For the text-containing cell, return its midpoint in [X, Y] coordinate format. 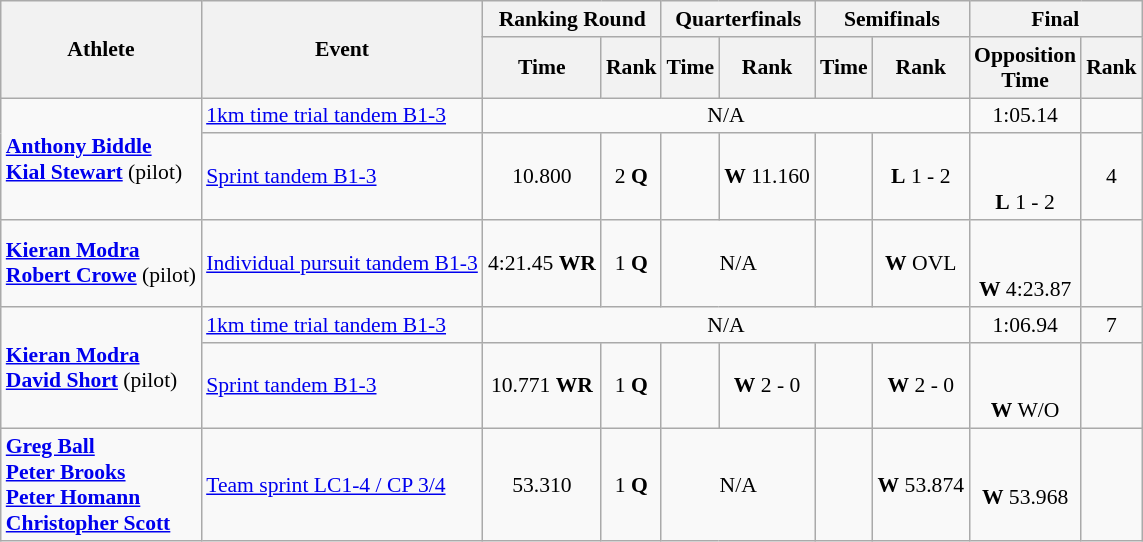
Ranking Round [572, 19]
Anthony Biddle Kial Stewart (pilot) [101, 159]
4 [1112, 178]
W 53.874 [921, 485]
10.800 [542, 178]
W 53.968 [1025, 485]
Individual pursuit tandem B1-3 [342, 264]
Final [1056, 19]
10.771 WR [542, 386]
OppositionTime [1025, 68]
Team sprint LC1-4 / CP 3/4 [342, 485]
Kieran Modra David Short (pilot) [101, 368]
1:06.94 [1025, 325]
W 11.160 [767, 178]
2 Q [632, 178]
W 4:23.87 [1025, 264]
Athlete [101, 50]
Greg Ball Peter Brooks Peter Homann Christopher Scott [101, 485]
7 [1112, 325]
Quarterfinals [738, 19]
Semifinals [892, 19]
Kieran Modra Robert Crowe (pilot) [101, 264]
53.310 [542, 485]
1:05.14 [1025, 116]
Event [342, 50]
4:21.45 WR [542, 264]
W W/O [1025, 386]
W OVL [921, 264]
